Output the [X, Y] coordinate of the center of the cell containing the given text.  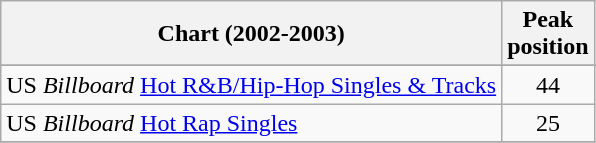
Peakposition [548, 34]
US Billboard Hot Rap Singles [252, 123]
Chart (2002-2003) [252, 34]
US Billboard Hot R&B/Hip-Hop Singles & Tracks [252, 85]
44 [548, 85]
25 [548, 123]
